Return [X, Y] of the center of cell containing provided text 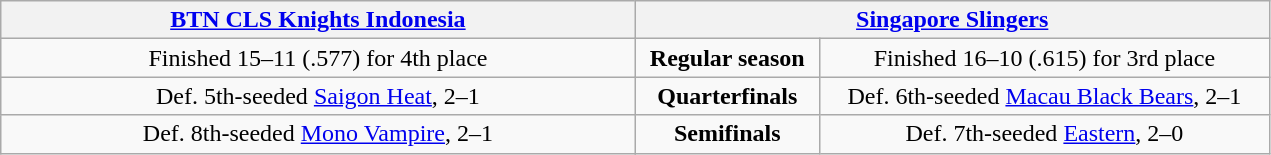
Finished 15–11 (.577) for 4th place [318, 58]
Semifinals [727, 134]
Def. 8th-seeded Mono Vampire, 2–1 [318, 134]
Singapore Slingers [952, 20]
Def. 6th-seeded Macau Black Bears, 2–1 [1044, 96]
Finished 16–10 (.615) for 3rd place [1044, 58]
Regular season [727, 58]
BTN CLS Knights Indonesia [318, 20]
Def. 7th-seeded Eastern, 2–0 [1044, 134]
Def. 5th-seeded Saigon Heat, 2–1 [318, 96]
Quarterfinals [727, 96]
